Output the [x, y] coordinate of the center of the cell containing the given text.  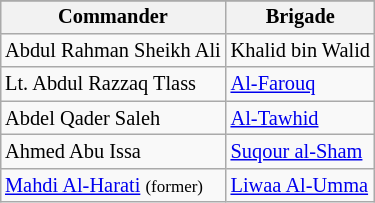
Mahdi Al-Harati (former) [112, 185]
Brigade [300, 17]
Liwaa Al-Umma [300, 185]
Lt. Abdul Razzaq Tlass [112, 84]
Al-Tawhid [300, 118]
Al-Farouq [300, 84]
Abdul Rahman Sheikh Ali [112, 51]
Ahmed Abu Issa [112, 152]
Abdel Qader Saleh [112, 118]
Khalid bin Walid [300, 51]
Suqour al-Sham [300, 152]
Commander [112, 17]
